Find where the given text appears and provide that cell's center as [X, Y] coordinate. 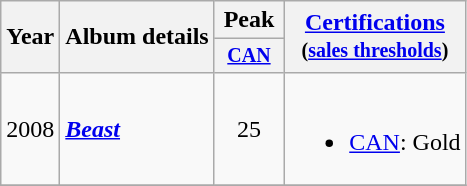
2008 [30, 128]
25 [248, 128]
Beast [137, 128]
CAN: Gold [375, 128]
CAN [248, 56]
Certifications(sales thresholds) [375, 37]
Album details [137, 37]
Peak [248, 20]
Year [30, 37]
